Detect which cell encompasses the target text, then output its (X, Y) center coordinate. 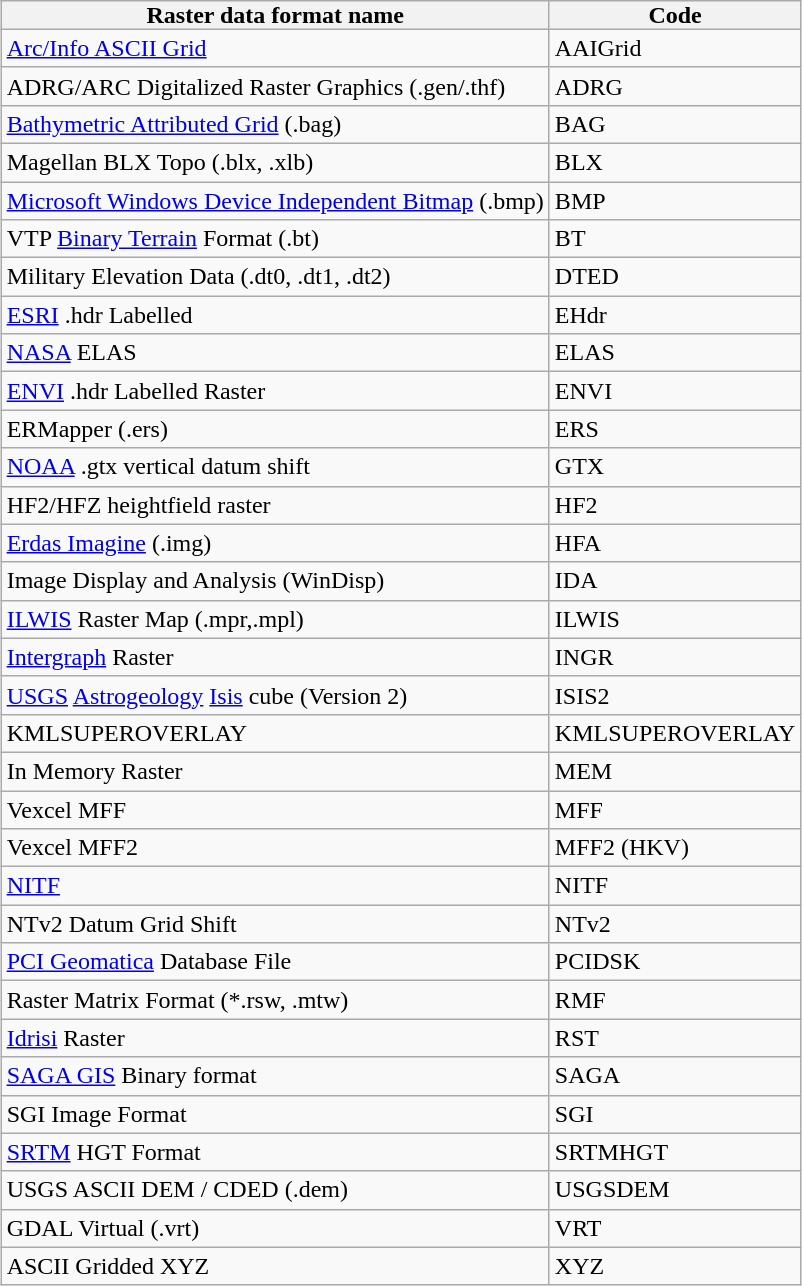
Code (675, 15)
MFF (675, 809)
NOAA .gtx vertical datum shift (275, 467)
NASA ELAS (275, 353)
Idrisi Raster (275, 1038)
USGS Astrogeology Isis cube (Version 2) (275, 695)
ENVI .hdr Labelled Raster (275, 391)
ILWIS Raster Map (.mpr,.mpl) (275, 619)
USGSDEM (675, 1190)
Vexcel MFF (275, 809)
SRTMHGT (675, 1152)
Erdas Imagine (.img) (275, 543)
Microsoft Windows Device Independent Bitmap (.bmp) (275, 201)
NTv2 Datum Grid Shift (275, 924)
Arc/Info ASCII Grid (275, 48)
PCIDSK (675, 962)
ENVI (675, 391)
Vexcel MFF2 (275, 848)
Military Elevation Data (.dt0, .dt1, .dt2) (275, 277)
INGR (675, 657)
NTv2 (675, 924)
BAG (675, 124)
ESRI .hdr Labelled (275, 315)
RST (675, 1038)
Raster Matrix Format (*.rsw, .mtw) (275, 1000)
ISIS2 (675, 695)
ASCII Gridded XYZ (275, 1266)
MEM (675, 771)
VTP Binary Terrain Format (.bt) (275, 239)
HF2 (675, 505)
ADRG (675, 86)
SGI (675, 1114)
RMF (675, 1000)
SGI Image Format (275, 1114)
ERMapper (.ers) (275, 429)
ERS (675, 429)
Raster data format name (275, 15)
Magellan BLX Topo (.blx, .xlb) (275, 162)
HF2/HFZ heightfield raster (275, 505)
BLX (675, 162)
ADRG/ARC Digitalized Raster Graphics (.gen/.thf) (275, 86)
GDAL Virtual (.vrt) (275, 1228)
MFF2 (HKV) (675, 848)
SAGA GIS Binary format (275, 1076)
ELAS (675, 353)
DTED (675, 277)
SRTM HGT Format (275, 1152)
Intergraph Raster (275, 657)
Image Display and Analysis (WinDisp) (275, 581)
EHdr (675, 315)
AAIGrid (675, 48)
USGS ASCII DEM / CDED (.dem) (275, 1190)
SAGA (675, 1076)
HFA (675, 543)
ILWIS (675, 619)
In Memory Raster (275, 771)
VRT (675, 1228)
IDA (675, 581)
BMP (675, 201)
Bathymetric Attributed Grid (.bag) (275, 124)
XYZ (675, 1266)
BT (675, 239)
PCI Geomatica Database File (275, 962)
GTX (675, 467)
